Pinpoint the cell where the given text exists, returning its [X, Y] midpoint coordinate. 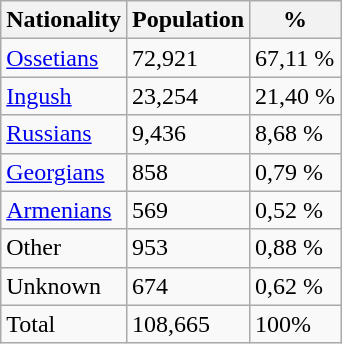
Russians [64, 134]
108,665 [188, 324]
569 [188, 210]
674 [188, 286]
72,921 [188, 58]
Georgians [64, 172]
Ossetians [64, 58]
0,62 % [296, 286]
0,88 % [296, 248]
8,68 % [296, 134]
Armenians [64, 210]
0,79 % [296, 172]
21,40 % [296, 96]
23,254 [188, 96]
Total [64, 324]
9,436 [188, 134]
Unknown [64, 286]
% [296, 20]
Other [64, 248]
67,11 % [296, 58]
953 [188, 248]
0,52 % [296, 210]
858 [188, 172]
Ingush [64, 96]
Population [188, 20]
Nationality [64, 20]
100% [296, 324]
